For the text-containing cell, return its midpoint in [X, Y] coordinate format. 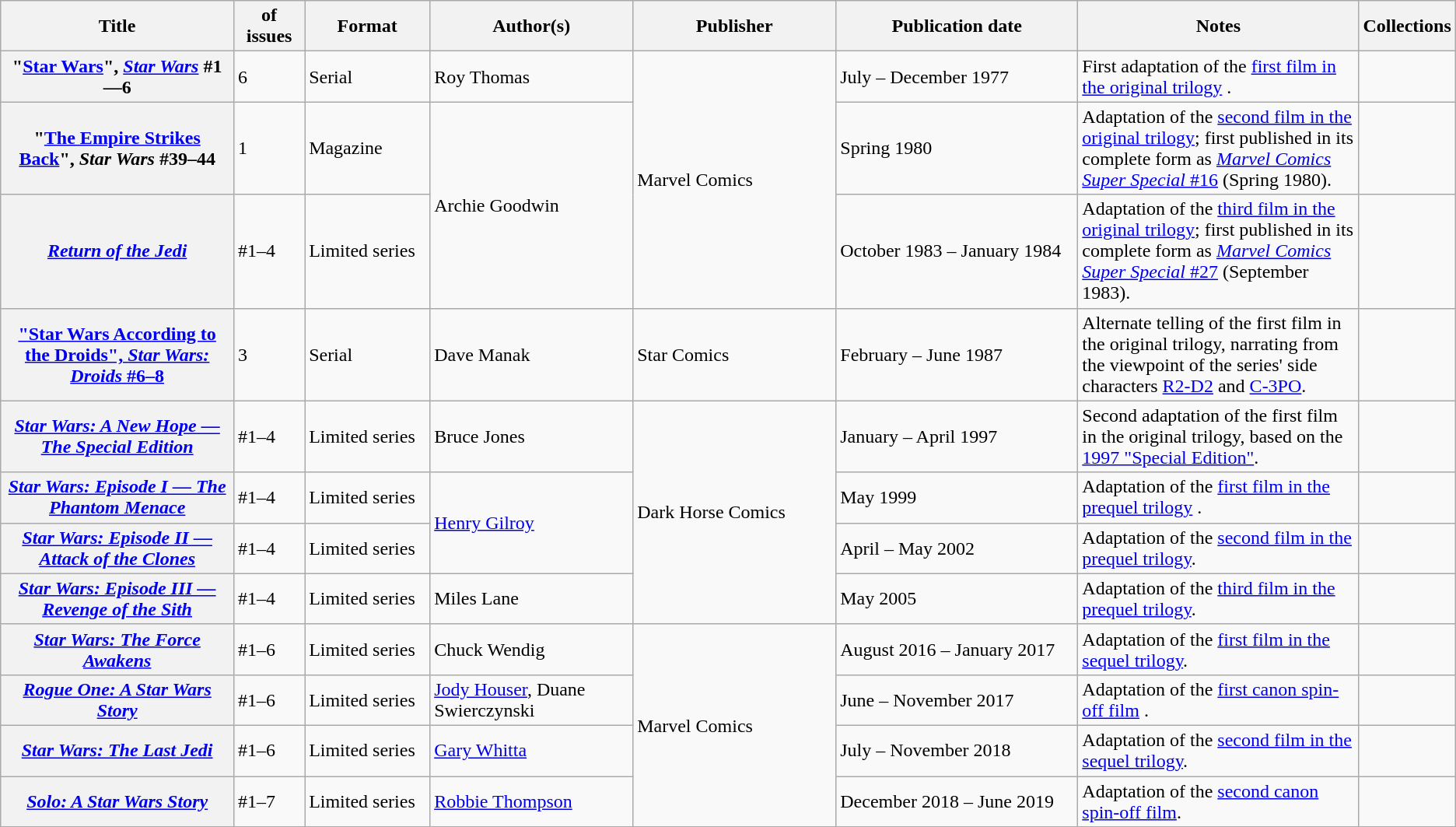
February – June 1987 [957, 355]
Star Wars: A New Hope — The Special Edition [117, 436]
Adaptation of the first film in the prequel trilogy . [1218, 498]
Adaptation of the second film in the prequel trilogy. [1218, 548]
First adaptation of the first film in the original trilogy . [1218, 76]
Star Comics [734, 355]
May 1999 [957, 498]
Robbie Thompson [532, 801]
1 [269, 148]
Adaptation of the second canon spin-off film. [1218, 801]
Adaptation of the third film in the prequel trilogy. [1218, 599]
Publication date [957, 26]
Collections [1407, 26]
June – November 2017 [957, 700]
Star Wars: The Force Awakens [117, 649]
of issues [269, 26]
January – April 1997 [957, 436]
Notes [1218, 26]
Rogue One: A Star Wars Story [117, 700]
October 1983 – January 1984 [957, 251]
Star Wars: The Last Jedi [117, 750]
Spring 1980 [957, 148]
July – November 2018 [957, 750]
Roy Thomas [532, 76]
Henry Gilroy [532, 523]
Bruce Jones [532, 436]
6 [269, 76]
Adaptation of the second film in the sequel trilogy. [1218, 750]
3 [269, 355]
Author(s) [532, 26]
Adaptation of the third film in the original trilogy; first published in its complete form as Marvel Comics Super Special #27 (September 1983). [1218, 251]
August 2016 – January 2017 [957, 649]
April – May 2002 [957, 548]
July – December 1977 [957, 76]
Jody Houser, Duane Swierczynski [532, 700]
#1–7 [269, 801]
Chuck Wendig [532, 649]
Second adaptation of the first film in the original trilogy, based on the 1997 "Special Edition". [1218, 436]
May 2005 [957, 599]
"The Empire Strikes Back", Star Wars #39–44 [117, 148]
"Star Wars According to the Droids", Star Wars: Droids #6–8 [117, 355]
"Star Wars", Star Wars #1—6 [117, 76]
Adaptation of the first film in the sequel trilogy. [1218, 649]
Solo: A Star Wars Story [117, 801]
Star Wars: Episode I — The Phantom Menace [117, 498]
Title [117, 26]
Alternate telling of the first film in the original trilogy, narrating from the viewpoint of the series' side characters R2-D2 and C-3PO. [1218, 355]
Dave Manak [532, 355]
Return of the Jedi [117, 251]
Publisher [734, 26]
Gary Whitta [532, 750]
Archie Goodwin [532, 205]
Star Wars: Episode II — Attack of the Clones [117, 548]
Dark Horse Comics [734, 512]
Magazine [367, 148]
Adaptation of the first canon spin-off film . [1218, 700]
December 2018 – June 2019 [957, 801]
Star Wars: Episode III — Revenge of the Sith [117, 599]
Miles Lane [532, 599]
Adaptation of the second film in the original trilogy; first published in its complete form as Marvel Comics Super Special #16 (Spring 1980). [1218, 148]
Format [367, 26]
